For the text-containing cell, return its midpoint in [X, Y] coordinate format. 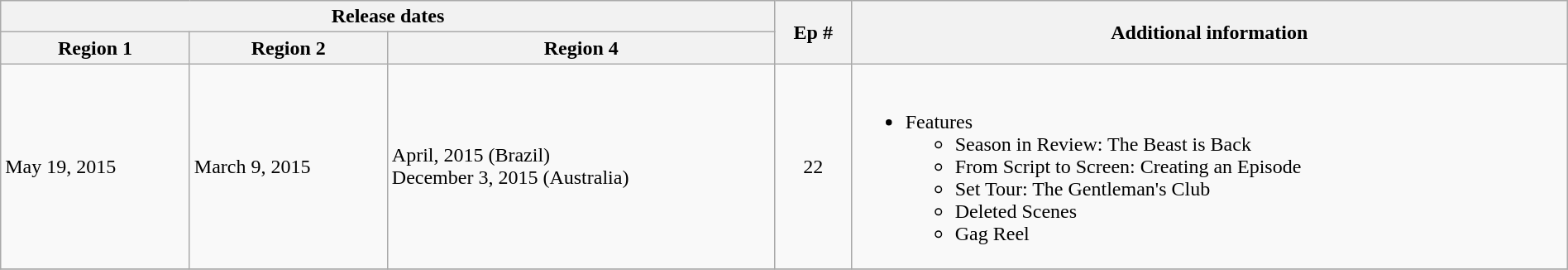
April, 2015 (Brazil)December 3, 2015 (Australia) [581, 166]
Region 4 [581, 48]
Release dates [388, 17]
March 9, 2015 [288, 166]
Additional information [1209, 32]
Ep # [813, 32]
22 [813, 166]
Region 2 [288, 48]
Region 1 [96, 48]
FeaturesSeason in Review: The Beast is BackFrom Script to Screen: Creating an EpisodeSet Tour: The Gentleman's ClubDeleted ScenesGag Reel [1209, 166]
May 19, 2015 [96, 166]
